From the cell containing the given text, extract its center point as [x, y] coordinate. 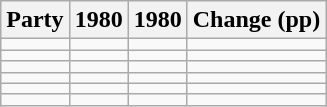
Party [35, 20]
Change (pp) [256, 20]
